Detect which cell encompasses the target text, then output its (x, y) center coordinate. 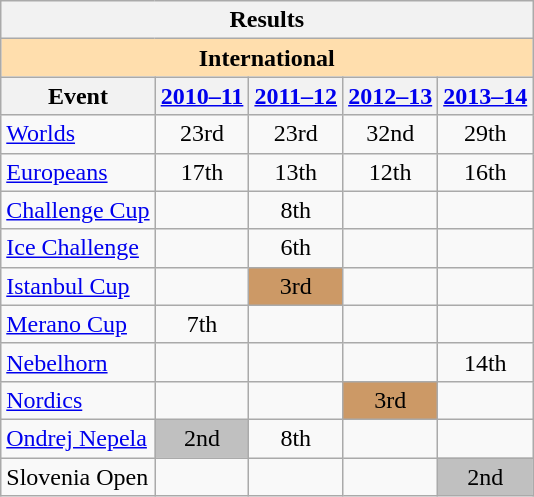
International (267, 58)
Event (78, 96)
12th (390, 172)
7th (202, 324)
Istanbul Cup (78, 286)
Worlds (78, 134)
17th (202, 172)
Merano Cup (78, 324)
29th (486, 134)
2013–14 (486, 96)
2011–12 (296, 96)
Challenge Cup (78, 210)
Ice Challenge (78, 248)
2012–13 (390, 96)
16th (486, 172)
14th (486, 362)
32nd (390, 134)
Ondrej Nepela (78, 438)
6th (296, 248)
Nordics (78, 400)
13th (296, 172)
Europeans (78, 172)
Slovenia Open (78, 477)
Nebelhorn (78, 362)
Results (267, 20)
2010–11 (202, 96)
